Output the (x, y) coordinate of the center of the cell containing the given text.  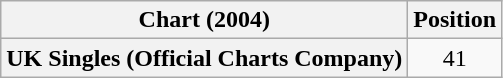
41 (455, 58)
Chart (2004) (204, 20)
UK Singles (Official Charts Company) (204, 58)
Position (455, 20)
